Find where the given text appears and provide that cell's center as [X, Y] coordinate. 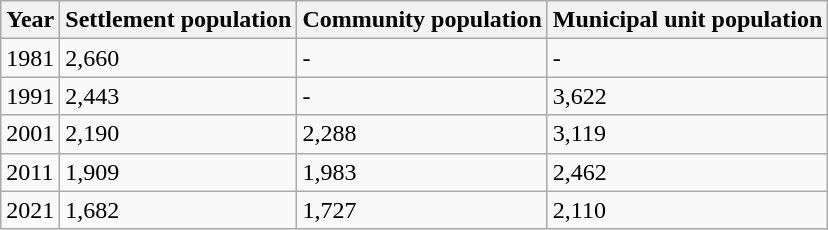
2,190 [178, 134]
1,909 [178, 172]
2,110 [687, 210]
2021 [30, 210]
1,682 [178, 210]
Community population [422, 20]
Settlement population [178, 20]
Municipal unit population [687, 20]
2,288 [422, 134]
2001 [30, 134]
1981 [30, 58]
Year [30, 20]
2,660 [178, 58]
1,727 [422, 210]
1991 [30, 96]
2,443 [178, 96]
2011 [30, 172]
3,622 [687, 96]
1,983 [422, 172]
2,462 [687, 172]
3,119 [687, 134]
